Determine the [X, Y] coordinate at the center of the cell enclosing the given text.  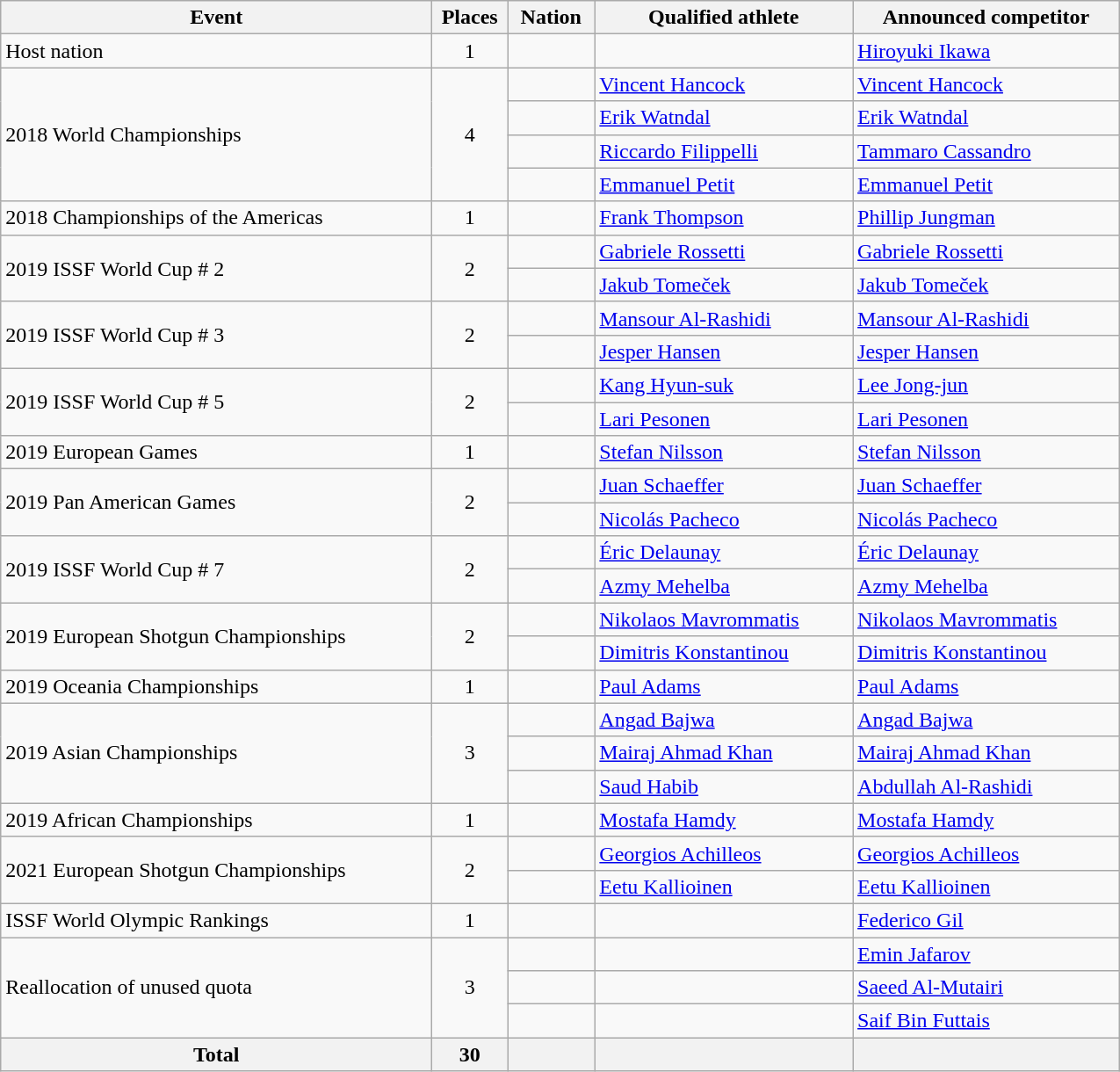
Host nation [216, 51]
Kang Hyun-suk [724, 385]
Lee Jong-jun [986, 385]
Tammaro Cassandro [986, 151]
2019 Pan American Games [216, 503]
2021 European Shotgun Championships [216, 870]
Qualified athlete [724, 18]
Frank Thompson [724, 218]
2019 ISSF World Cup # 3 [216, 335]
Saif Bin Futtais [986, 1021]
Riccardo Filippelli [724, 151]
Total [216, 1054]
2019 European Shotgun Championships [216, 636]
2018 World Championships [216, 134]
ISSF World Olympic Rankings [216, 920]
Nation [552, 18]
2019 African Championships [216, 820]
Phillip Jungman [986, 218]
2018 Championships of the Americas [216, 218]
Saud Habib [724, 786]
2019 European Games [216, 453]
2019 Asian Championships [216, 753]
2019 ISSF World Cup # 2 [216, 268]
30 [470, 1054]
Federico Gil [986, 920]
Event [216, 18]
Saeed Al-Mutairi [986, 988]
2019 ISSF World Cup # 5 [216, 402]
Announced competitor [986, 18]
2019 ISSF World Cup # 7 [216, 569]
2019 Oceania Championships [216, 686]
Emin Jafarov [986, 953]
Abdullah Al-Rashidi [986, 786]
Places [470, 18]
Reallocation of unused quota [216, 987]
Hiroyuki Ikawa [986, 51]
4 [470, 134]
